Pinpoint the cell where the given text exists, returning its (X, Y) midpoint coordinate. 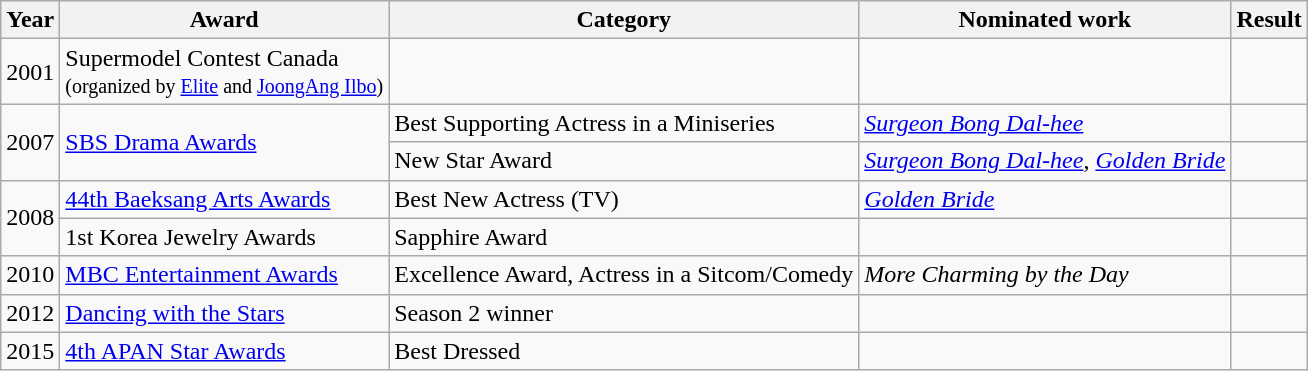
Supermodel Contest Canada (organized by Elite and JoongAng Ilbo) (224, 72)
2008 (30, 218)
1st Korea Jewelry Awards (224, 237)
MBC Entertainment Awards (224, 275)
Sapphire Award (624, 237)
Best Dressed (624, 351)
Dancing with the Stars (224, 313)
2007 (30, 142)
Nominated work (1045, 20)
Surgeon Bong Dal-hee, Golden Bride (1045, 161)
Year (30, 20)
Best New Actress (TV) (624, 199)
Category (624, 20)
Best Supporting Actress in a Miniseries (624, 123)
2015 (30, 351)
2010 (30, 275)
More Charming by the Day (1045, 275)
2012 (30, 313)
44th Baeksang Arts Awards (224, 199)
New Star Award (624, 161)
SBS Drama Awards (224, 142)
Surgeon Bong Dal-hee (1045, 123)
Award (224, 20)
Excellence Award, Actress in a Sitcom/Comedy (624, 275)
Result (1269, 20)
Season 2 winner (624, 313)
4th APAN Star Awards (224, 351)
Golden Bride (1045, 199)
2001 (30, 72)
